Output the (X, Y) coordinate of the center of the cell containing the given text.  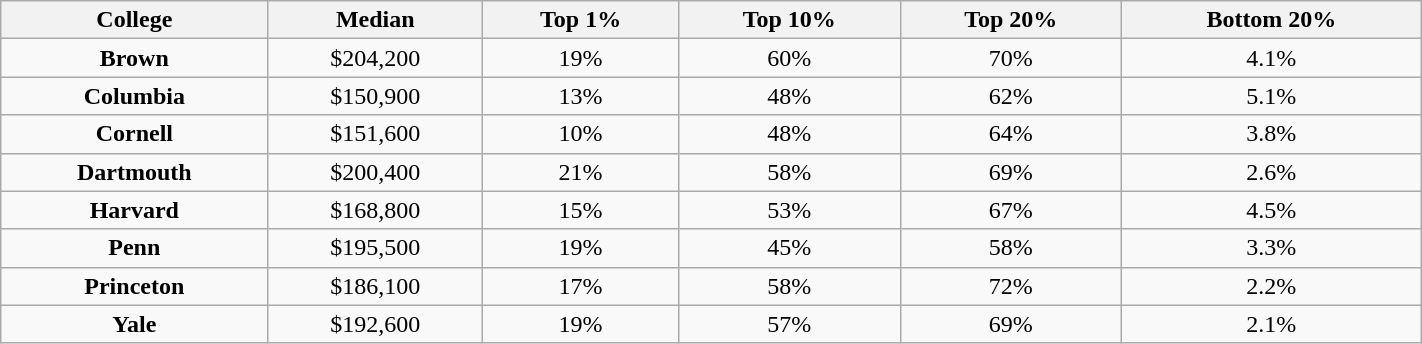
21% (581, 172)
3.8% (1271, 134)
$168,800 (376, 210)
Yale (134, 324)
Harvard (134, 210)
13% (581, 96)
4.5% (1271, 210)
Penn (134, 248)
Top 1% (581, 20)
$192,600 (376, 324)
2.2% (1271, 286)
Median (376, 20)
60% (790, 58)
College (134, 20)
5.1% (1271, 96)
64% (1010, 134)
17% (581, 286)
Brown (134, 58)
Top 10% (790, 20)
Princeton (134, 286)
2.1% (1271, 324)
70% (1010, 58)
3.3% (1271, 248)
Bottom 20% (1271, 20)
10% (581, 134)
$200,400 (376, 172)
$195,500 (376, 248)
2.6% (1271, 172)
53% (790, 210)
Top 20% (1010, 20)
$150,900 (376, 96)
57% (790, 324)
67% (1010, 210)
45% (790, 248)
62% (1010, 96)
$204,200 (376, 58)
4.1% (1271, 58)
15% (581, 210)
$186,100 (376, 286)
Columbia (134, 96)
Cornell (134, 134)
Dartmouth (134, 172)
$151,600 (376, 134)
72% (1010, 286)
